Determine the [x, y] coordinate at the center of the cell enclosing the given text.  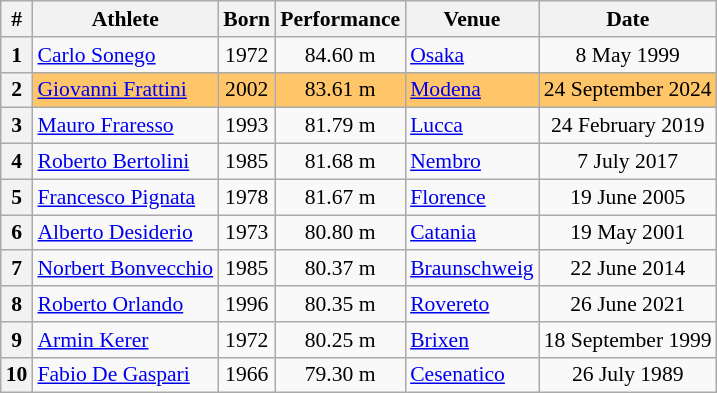
Giovanni Frattini [125, 90]
Roberto Bertolini [125, 162]
1993 [246, 126]
2 [17, 90]
1 [17, 55]
84.60 m [340, 55]
7 July 2017 [628, 162]
Norbert Bonvecchio [125, 269]
Florence [472, 197]
Osaka [472, 55]
22 June 2014 [628, 269]
7 [17, 269]
79.30 m [340, 375]
80.25 m [340, 340]
3 [17, 126]
Nembro [472, 162]
Venue [472, 19]
Fabio De Gaspari [125, 375]
Athlete [125, 19]
5 [17, 197]
19 June 2005 [628, 197]
83.61 m [340, 90]
Lucca [472, 126]
Born [246, 19]
19 May 2001 [628, 233]
81.68 m [340, 162]
80.35 m [340, 304]
8 [17, 304]
18 September 1999 [628, 340]
80.80 m [340, 233]
Performance [340, 19]
Alberto Desiderio [125, 233]
8 May 1999 [628, 55]
Modena [472, 90]
10 [17, 375]
81.67 m [340, 197]
Roberto Orlando [125, 304]
26 July 1989 [628, 375]
6 [17, 233]
1978 [246, 197]
1996 [246, 304]
Armin Kerer [125, 340]
Cesenatico [472, 375]
Mauro Fraresso [125, 126]
24 February 2019 [628, 126]
Rovereto [472, 304]
2002 [246, 90]
Brixen [472, 340]
Francesco Pignata [125, 197]
24 September 2024 [628, 90]
81.79 m [340, 126]
# [17, 19]
Carlo Sonego [125, 55]
80.37 m [340, 269]
Date [628, 19]
1966 [246, 375]
26 June 2021 [628, 304]
Catania [472, 233]
Braunschweig [472, 269]
1973 [246, 233]
9 [17, 340]
4 [17, 162]
